Capture the cell that displays the provided text and extract its [x, y] central coordinate. 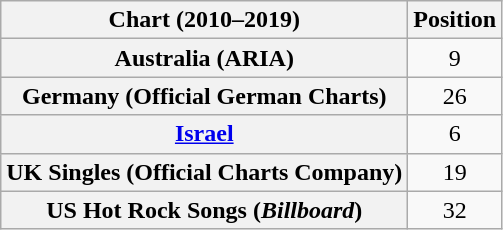
26 [455, 96]
6 [455, 134]
19 [455, 172]
Chart (2010–2019) [204, 20]
Position [455, 20]
Germany (Official German Charts) [204, 96]
9 [455, 58]
Australia (ARIA) [204, 58]
US Hot Rock Songs (Billboard) [204, 210]
UK Singles (Official Charts Company) [204, 172]
Israel [204, 134]
32 [455, 210]
